Extract the [x, y] coordinate from the center of the cell holding the provided text.  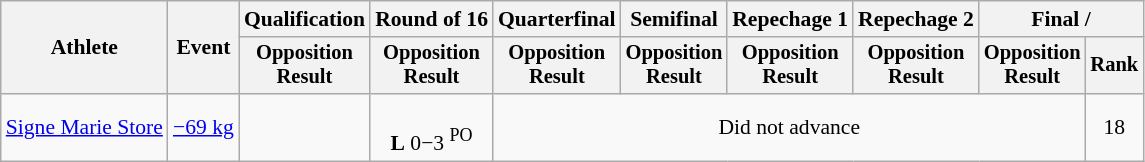
Repechage 1 [790, 19]
−69 kg [204, 128]
Quarterfinal [557, 19]
Rank [1114, 66]
Qualification [304, 19]
L 0−3 PO [432, 128]
Repechage 2 [916, 19]
Did not advance [789, 128]
Round of 16 [432, 19]
Event [204, 48]
Athlete [84, 48]
Signe Marie Store [84, 128]
Final / [1061, 19]
Semifinal [674, 19]
18 [1114, 128]
